Output the (x, y) coordinate of the center of the cell containing the given text.  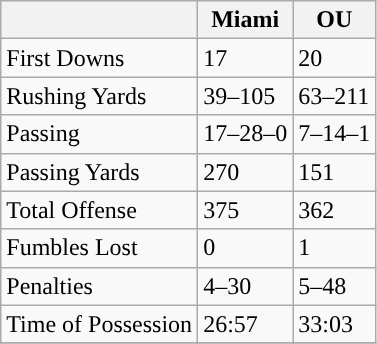
Fumbles Lost (100, 248)
20 (334, 58)
4–30 (246, 286)
17 (246, 58)
375 (246, 210)
39–105 (246, 96)
OU (334, 20)
151 (334, 172)
0 (246, 248)
Passing (100, 134)
Total Offense (100, 210)
1 (334, 248)
17–28–0 (246, 134)
Miami (246, 20)
5–48 (334, 286)
Time of Possession (100, 324)
33:03 (334, 324)
Passing Yards (100, 172)
270 (246, 172)
Rushing Yards (100, 96)
7–14–1 (334, 134)
First Downs (100, 58)
63–211 (334, 96)
Penalties (100, 286)
362 (334, 210)
26:57 (246, 324)
